Return [X, Y] of the center of cell containing provided text 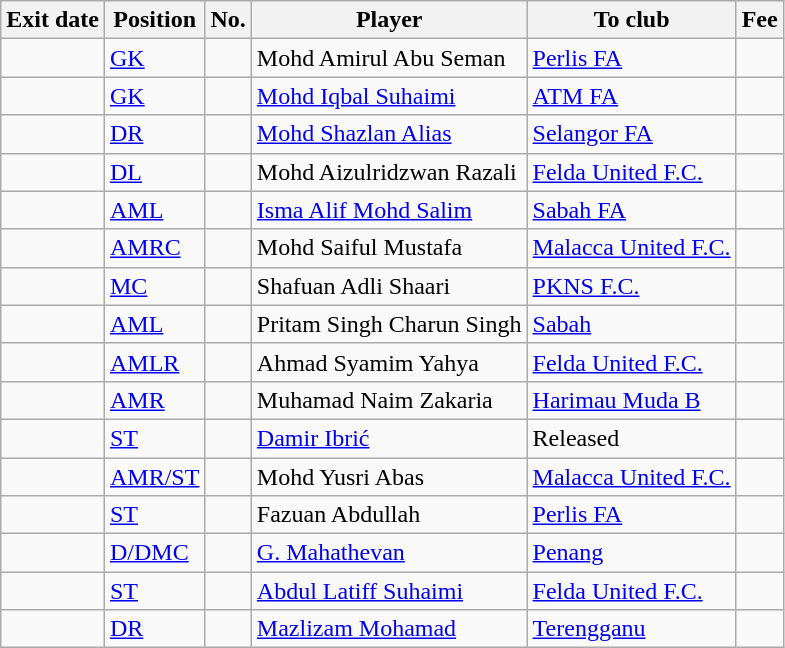
Fazuan Abdullah [389, 515]
Mazlizam Mohamad [389, 629]
Penang [632, 553]
Damir Ibrić [389, 438]
DL [154, 172]
Mohd Iqbal Suhaimi [389, 96]
Pritam Singh Charun Singh [389, 324]
Player [389, 20]
Abdul Latiff Suhaimi [389, 591]
Harimau Muda B [632, 400]
Sabah FA [632, 210]
Shafuan Adli Shaari [389, 286]
Mohd Shazlan Alias [389, 134]
Mohd Amirul Abu Seman [389, 58]
AMR [154, 400]
Released [632, 438]
AMLR [154, 362]
Mohd Saiful Mustafa [389, 248]
Muhamad Naim Zakaria [389, 400]
AMR/ST [154, 477]
Exit date [53, 20]
No. [228, 20]
Sabah [632, 324]
Isma Alif Mohd Salim [389, 210]
Position [154, 20]
Fee [760, 20]
Mohd Yusri Abas [389, 477]
ATM FA [632, 96]
AMRC [154, 248]
Mohd Aizulridzwan Razali [389, 172]
Selangor FA [632, 134]
To club [632, 20]
G. Mahathevan [389, 553]
D/DMC [154, 553]
MC [154, 286]
Ahmad Syamim Yahya [389, 362]
Terengganu [632, 629]
PKNS F.C. [632, 286]
